Determine the [x, y] coordinate at the center of the cell enclosing the given text.  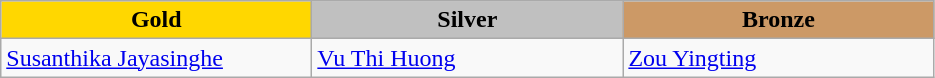
Vu Thi Huong [468, 58]
Susanthika Jayasinghe [156, 58]
Bronze [778, 20]
Zou Yingting [778, 58]
Gold [156, 20]
Silver [468, 20]
